Pinpoint the cell where the given text exists, returning its [x, y] midpoint coordinate. 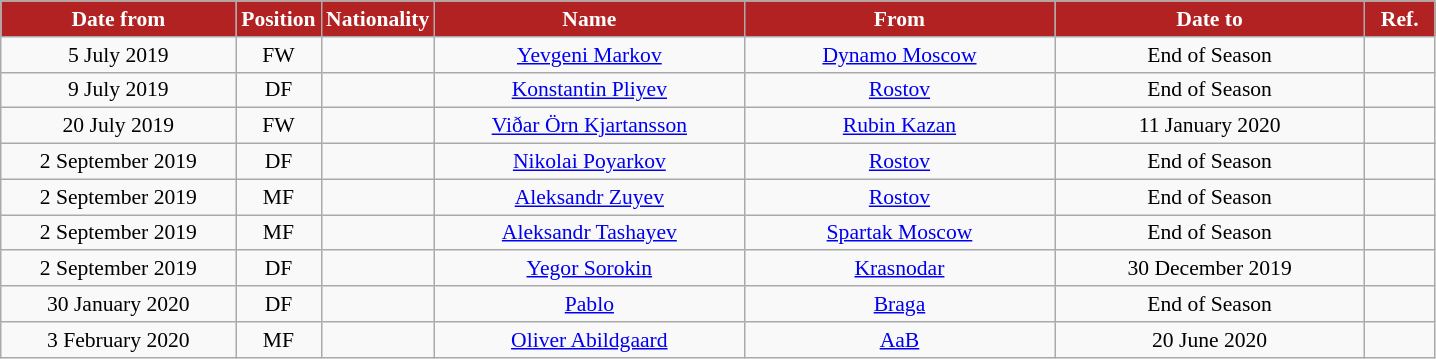
9 July 2019 [118, 90]
Pablo [589, 304]
Konstantin Pliyev [589, 90]
20 June 2020 [1210, 340]
Aleksandr Tashayev [589, 233]
Oliver Abildgaard [589, 340]
Nationality [378, 19]
AaB [899, 340]
30 January 2020 [118, 304]
3 February 2020 [118, 340]
Braga [899, 304]
11 January 2020 [1210, 126]
Dynamo Moscow [899, 55]
Ref. [1400, 19]
Aleksandr Zuyev [589, 197]
Spartak Moscow [899, 233]
Position [278, 19]
Date from [118, 19]
Yegor Sorokin [589, 269]
Viðar Örn Kjartansson [589, 126]
From [899, 19]
Nikolai Poyarkov [589, 162]
Rubin Kazan [899, 126]
5 July 2019 [118, 55]
20 July 2019 [118, 126]
Yevgeni Markov [589, 55]
Date to [1210, 19]
Krasnodar [899, 269]
30 December 2019 [1210, 269]
Name [589, 19]
